Locate the cell with the specified text and output its (x, y) center coordinate. 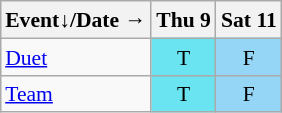
Event↓/Date → (76, 20)
Duet (76, 56)
Thu 9 (184, 20)
Team (76, 94)
Sat 11 (249, 20)
